For the text-containing cell, return its midpoint in [x, y] coordinate format. 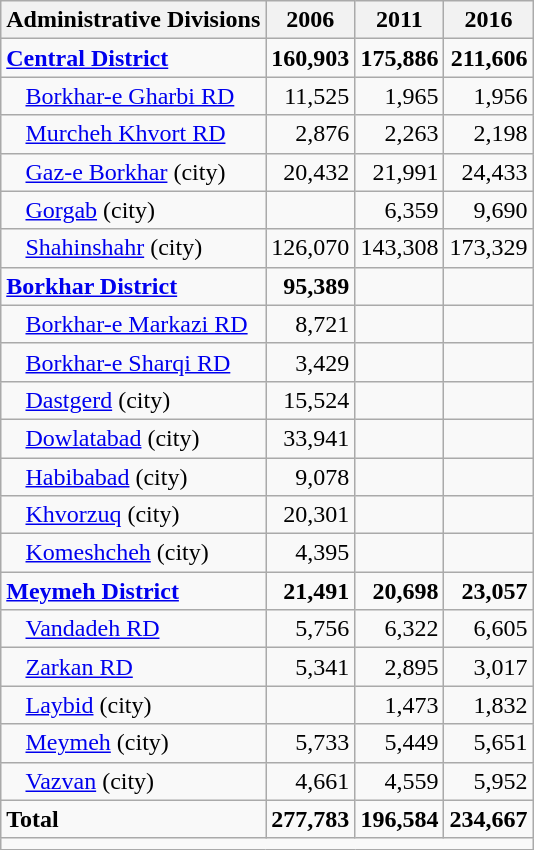
Gorgab (city) [134, 210]
Shahinshahr (city) [134, 248]
20,698 [400, 591]
Meymeh (city) [134, 743]
5,733 [310, 743]
1,473 [400, 705]
20,301 [310, 515]
1,832 [488, 705]
1,965 [400, 96]
3,429 [310, 362]
21,991 [400, 172]
9,690 [488, 210]
23,057 [488, 591]
Administrative Divisions [134, 20]
3,017 [488, 667]
Total [134, 819]
126,070 [310, 248]
9,078 [310, 477]
4,661 [310, 781]
Borkhar District [134, 286]
6,322 [400, 629]
Borkhar-e Sharqi RD [134, 362]
2,198 [488, 134]
Dastgerd (city) [134, 400]
5,449 [400, 743]
11,525 [310, 96]
Vazvan (city) [134, 781]
Vandadeh RD [134, 629]
Meymeh District [134, 591]
Habibabad (city) [134, 477]
Borkhar-e Markazi RD [134, 324]
2,895 [400, 667]
211,606 [488, 58]
Central District [134, 58]
5,952 [488, 781]
Gaz-e Borkhar (city) [134, 172]
5,341 [310, 667]
8,721 [310, 324]
15,524 [310, 400]
277,783 [310, 819]
Dowlatabad (city) [134, 438]
5,651 [488, 743]
1,956 [488, 96]
4,559 [400, 781]
95,389 [310, 286]
234,667 [488, 819]
24,433 [488, 172]
Murcheh Khvort RD [134, 134]
33,941 [310, 438]
Zarkan RD [134, 667]
Komeshcheh (city) [134, 553]
20,432 [310, 172]
2,876 [310, 134]
Khvorzuq (city) [134, 515]
21,491 [310, 591]
5,756 [310, 629]
160,903 [310, 58]
2,263 [400, 134]
175,886 [400, 58]
4,395 [310, 553]
Borkhar-e Gharbi RD [134, 96]
6,605 [488, 629]
Laybid (city) [134, 705]
143,308 [400, 248]
196,584 [400, 819]
6,359 [400, 210]
2016 [488, 20]
2006 [310, 20]
2011 [400, 20]
173,329 [488, 248]
